Scan for the cell matching the given text and deliver its (x, y) coordinate at center. 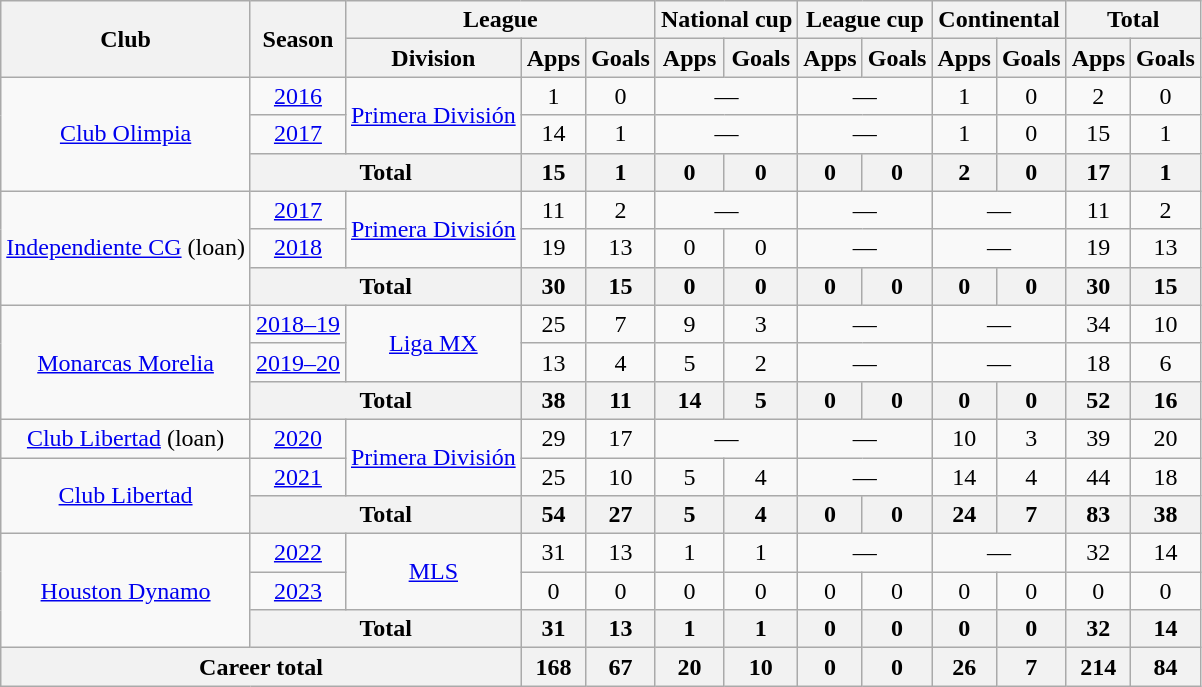
24 (964, 515)
26 (964, 667)
League (500, 20)
16 (1166, 400)
214 (1098, 667)
Liga MX (433, 343)
Houston Dynamo (126, 591)
Club (126, 39)
2016 (298, 96)
44 (1098, 477)
Club Olimpia (126, 134)
9 (689, 324)
Club Libertad (loan) (126, 438)
2018–19 (298, 324)
39 (1098, 438)
2018 (298, 248)
6 (1166, 362)
2021 (298, 477)
27 (621, 515)
League cup (865, 20)
Division (433, 58)
Independiente CG (loan) (126, 248)
MLS (433, 572)
2022 (298, 553)
29 (553, 438)
2019–20 (298, 362)
52 (1098, 400)
National cup (726, 20)
83 (1098, 515)
34 (1098, 324)
2020 (298, 438)
84 (1166, 667)
67 (621, 667)
Career total (261, 667)
168 (553, 667)
Season (298, 39)
Monarcas Morelia (126, 362)
2023 (298, 591)
Continental (999, 20)
54 (553, 515)
Club Libertad (126, 496)
